Provide the [x, y] coordinate of the cell's center where the given text is located.  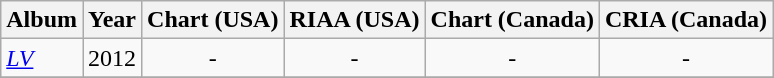
Album [42, 20]
2012 [112, 58]
Year [112, 20]
Chart (Canada) [512, 20]
LV [42, 58]
CRIA (Canada) [686, 20]
Chart (USA) [213, 20]
RIAA (USA) [354, 20]
